Return [x, y] of the center of cell containing provided text 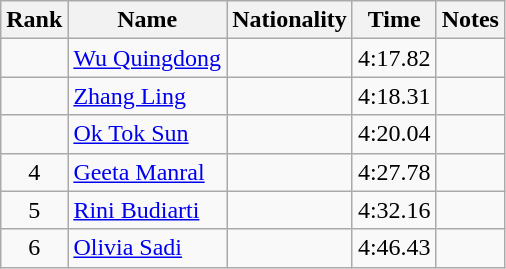
4:46.43 [394, 248]
Time [394, 20]
4 [34, 172]
Nationality [290, 20]
Name [148, 20]
Zhang Ling [148, 96]
Rini Budiarti [148, 210]
5 [34, 210]
Olivia Sadi [148, 248]
Notes [470, 20]
Geeta Manral [148, 172]
Wu Quingdong [148, 58]
4:32.16 [394, 210]
Ok Tok Sun [148, 134]
4:20.04 [394, 134]
4:17.82 [394, 58]
4:27.78 [394, 172]
4:18.31 [394, 96]
Rank [34, 20]
6 [34, 248]
